Return [X, Y] of the center of cell containing provided text 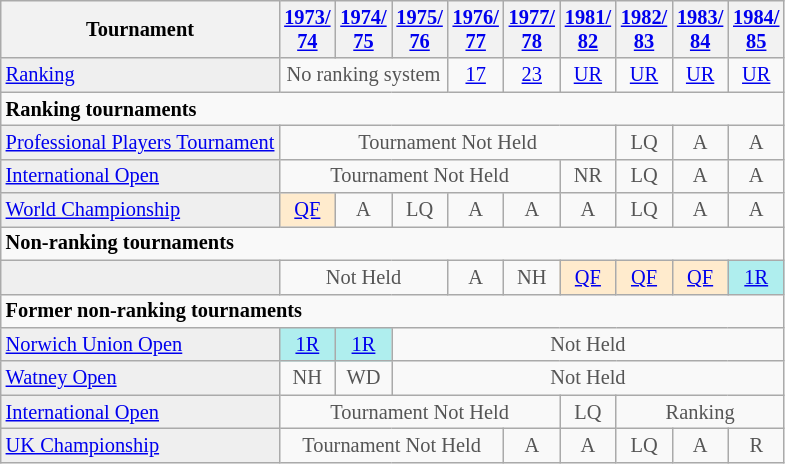
Professional Players Tournament [140, 142]
Former non-ranking tournaments [393, 311]
17 [476, 75]
1983/84 [700, 29]
Tournament [140, 29]
World Championship [140, 210]
NR [588, 176]
1981/82 [588, 29]
Watney Open [140, 378]
1976/77 [476, 29]
UK Championship [140, 445]
WD [363, 378]
R [756, 445]
1982/83 [644, 29]
1974/75 [363, 29]
1984/85 [756, 29]
23 [532, 75]
1975/76 [420, 29]
No ranking system [363, 75]
1977/78 [532, 29]
Norwich Union Open [140, 344]
Ranking tournaments [393, 109]
Non-ranking tournaments [393, 243]
1973/74 [307, 29]
